Pinpoint the cell where the given text exists, returning its [X, Y] midpoint coordinate. 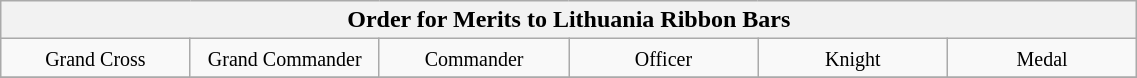
Commander [474, 58]
Officer [664, 58]
Order for Merits to Lithuania Ribbon Bars [569, 20]
Grand Commander [284, 58]
Knight [852, 58]
Medal [1042, 58]
Grand Cross [96, 58]
